Find where the given text appears and provide that cell's center as (x, y) coordinate. 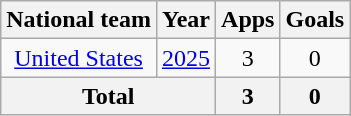
Apps (248, 20)
Year (186, 20)
Total (108, 96)
United States (79, 58)
2025 (186, 58)
Goals (315, 20)
National team (79, 20)
